Capture the cell that displays the provided text and extract its (X, Y) central coordinate. 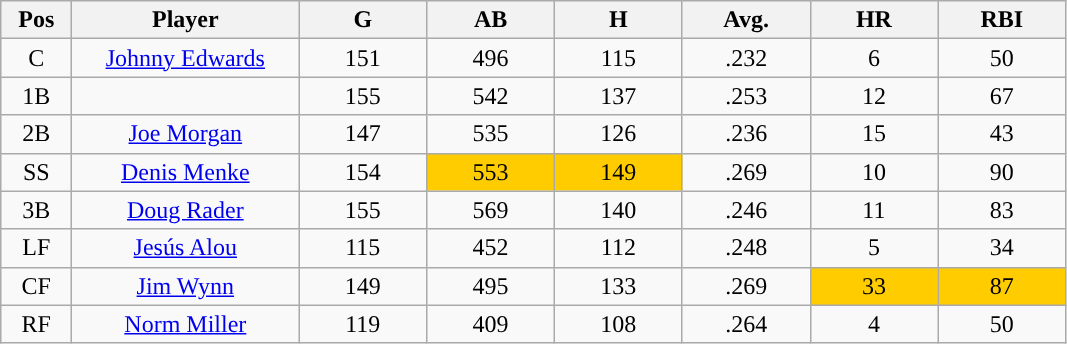
.232 (746, 58)
133 (618, 286)
Johnny Edwards (186, 58)
496 (491, 58)
.246 (746, 210)
67 (1002, 96)
535 (491, 134)
HR (874, 20)
140 (618, 210)
112 (618, 248)
SS (36, 172)
2B (36, 134)
34 (1002, 248)
119 (363, 324)
108 (618, 324)
.253 (746, 96)
RBI (1002, 20)
H (618, 20)
5 (874, 248)
Player (186, 20)
43 (1002, 134)
.236 (746, 134)
33 (874, 286)
CF (36, 286)
126 (618, 134)
151 (363, 58)
3B (36, 210)
Doug Rader (186, 210)
Joe Morgan (186, 134)
542 (491, 96)
.264 (746, 324)
154 (363, 172)
Jim Wynn (186, 286)
409 (491, 324)
1B (36, 96)
Pos (36, 20)
G (363, 20)
6 (874, 58)
147 (363, 134)
RF (36, 324)
137 (618, 96)
C (36, 58)
4 (874, 324)
90 (1002, 172)
10 (874, 172)
15 (874, 134)
.248 (746, 248)
553 (491, 172)
87 (1002, 286)
12 (874, 96)
Norm Miller (186, 324)
83 (1002, 210)
Jesús Alou (186, 248)
LF (36, 248)
495 (491, 286)
Avg. (746, 20)
Denis Menke (186, 172)
569 (491, 210)
AB (491, 20)
11 (874, 210)
452 (491, 248)
